Identify which cell holds the provided text, then report its (x, y) central coordinate. 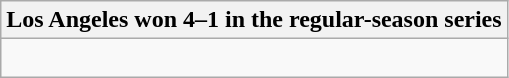
Los Angeles won 4–1 in the regular-season series (254, 20)
